Return [X, Y] of the center of cell containing provided text 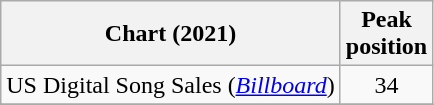
34 [386, 85]
US Digital Song Sales (Billboard) [171, 85]
Peakposition [386, 34]
Chart (2021) [171, 34]
